For the text-containing cell, return its midpoint in [X, Y] coordinate format. 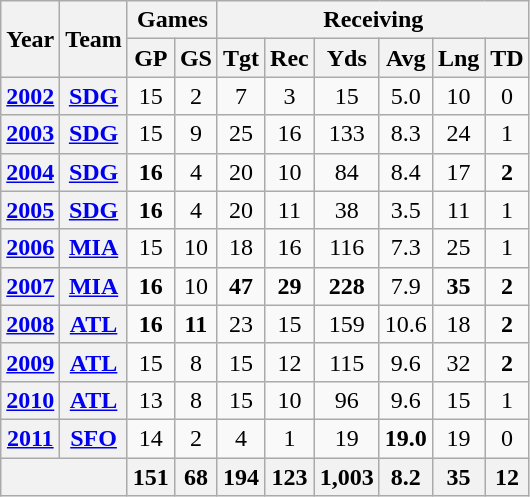
5.0 [406, 96]
3.5 [406, 210]
38 [346, 210]
84 [346, 172]
3 [290, 96]
32 [458, 362]
2002 [30, 96]
7 [240, 96]
24 [458, 134]
2008 [30, 324]
151 [150, 477]
GS [196, 58]
2009 [30, 362]
8.3 [406, 134]
2007 [30, 286]
23 [240, 324]
2006 [30, 248]
1,003 [346, 477]
17 [458, 172]
7.3 [406, 248]
159 [346, 324]
Lng [458, 58]
2005 [30, 210]
14 [150, 438]
2003 [30, 134]
13 [150, 400]
10.6 [406, 324]
Year [30, 39]
Avg [406, 58]
Games [172, 20]
115 [346, 362]
96 [346, 400]
Rec [290, 58]
228 [346, 286]
SFO [94, 438]
133 [346, 134]
Receiving [373, 20]
Yds [346, 58]
9 [196, 134]
29 [290, 286]
8.2 [406, 477]
194 [240, 477]
8.4 [406, 172]
2011 [30, 438]
Team [94, 39]
Tgt [240, 58]
68 [196, 477]
TD [507, 58]
123 [290, 477]
GP [150, 58]
116 [346, 248]
47 [240, 286]
7.9 [406, 286]
19.0 [406, 438]
2010 [30, 400]
2004 [30, 172]
